Output the [x, y] coordinate of the center of the cell containing the given text.  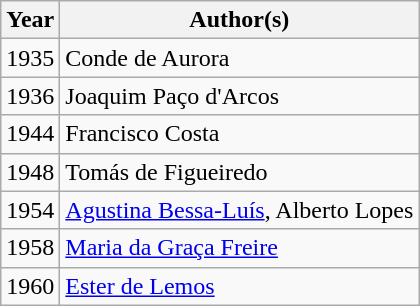
1944 [30, 134]
Author(s) [240, 20]
1958 [30, 248]
1936 [30, 96]
Conde de Aurora [240, 58]
1954 [30, 210]
Tomás de Figueiredo [240, 172]
Maria da Graça Freire [240, 248]
1935 [30, 58]
1960 [30, 286]
Ester de Lemos [240, 286]
Joaquim Paço d'Arcos [240, 96]
Year [30, 20]
Francisco Costa [240, 134]
Agustina Bessa-Luís, Alberto Lopes [240, 210]
1948 [30, 172]
